Search for the cell housing the specified text and yield its (X, Y) center coordinate. 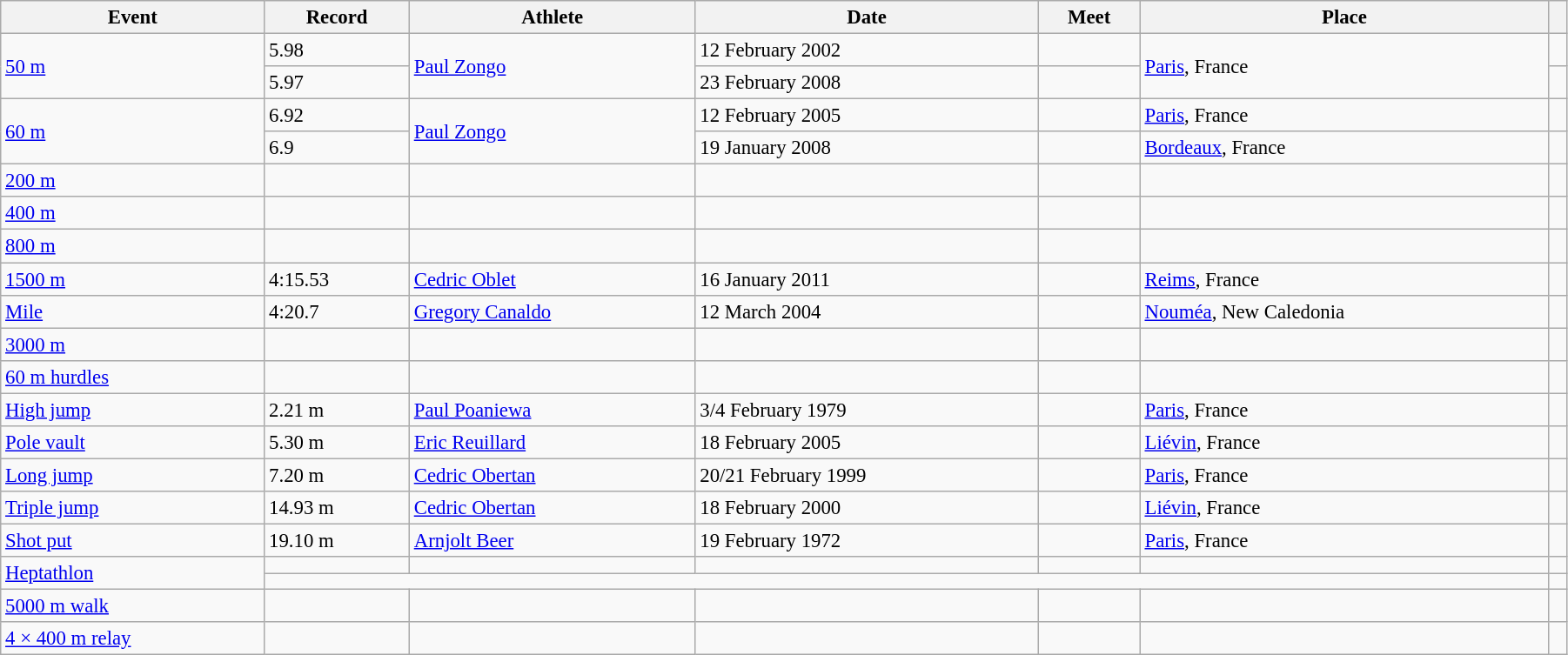
Paul Poaniewa (552, 410)
Arnjolt Beer (552, 540)
18 February 2005 (867, 443)
Nouméa, New Caledonia (1344, 311)
400 m (132, 213)
Event (132, 17)
12 February 2002 (867, 50)
60 m (132, 132)
19 January 2008 (867, 148)
Record (338, 17)
Athlete (552, 17)
18 February 2000 (867, 508)
Place (1344, 17)
Shot put (132, 540)
4 × 400 m relay (132, 638)
200 m (132, 181)
2.21 m (338, 410)
Reims, France (1344, 279)
7.20 m (338, 475)
16 January 2011 (867, 279)
800 m (132, 246)
6.9 (338, 148)
3/4 February 1979 (867, 410)
23 February 2008 (867, 83)
5000 m walk (132, 606)
Pole vault (132, 443)
19.10 m (338, 540)
12 February 2005 (867, 116)
12 March 2004 (867, 311)
4:20.7 (338, 311)
5.30 m (338, 443)
Bordeaux, France (1344, 148)
Cedric Oblet (552, 279)
5.97 (338, 83)
Meet (1089, 17)
20/21 February 1999 (867, 475)
3000 m (132, 344)
5.98 (338, 50)
1500 m (132, 279)
14.93 m (338, 508)
19 February 1972 (867, 540)
Eric Reuillard (552, 443)
High jump (132, 410)
Gregory Canaldo (552, 311)
4:15.53 (338, 279)
Long jump (132, 475)
Heptathlon (132, 573)
Mile (132, 311)
Triple jump (132, 508)
60 m hurdles (132, 377)
50 m (132, 66)
6.92 (338, 116)
Date (867, 17)
